Find where the given text appears and provide that cell's center as [X, Y] coordinate. 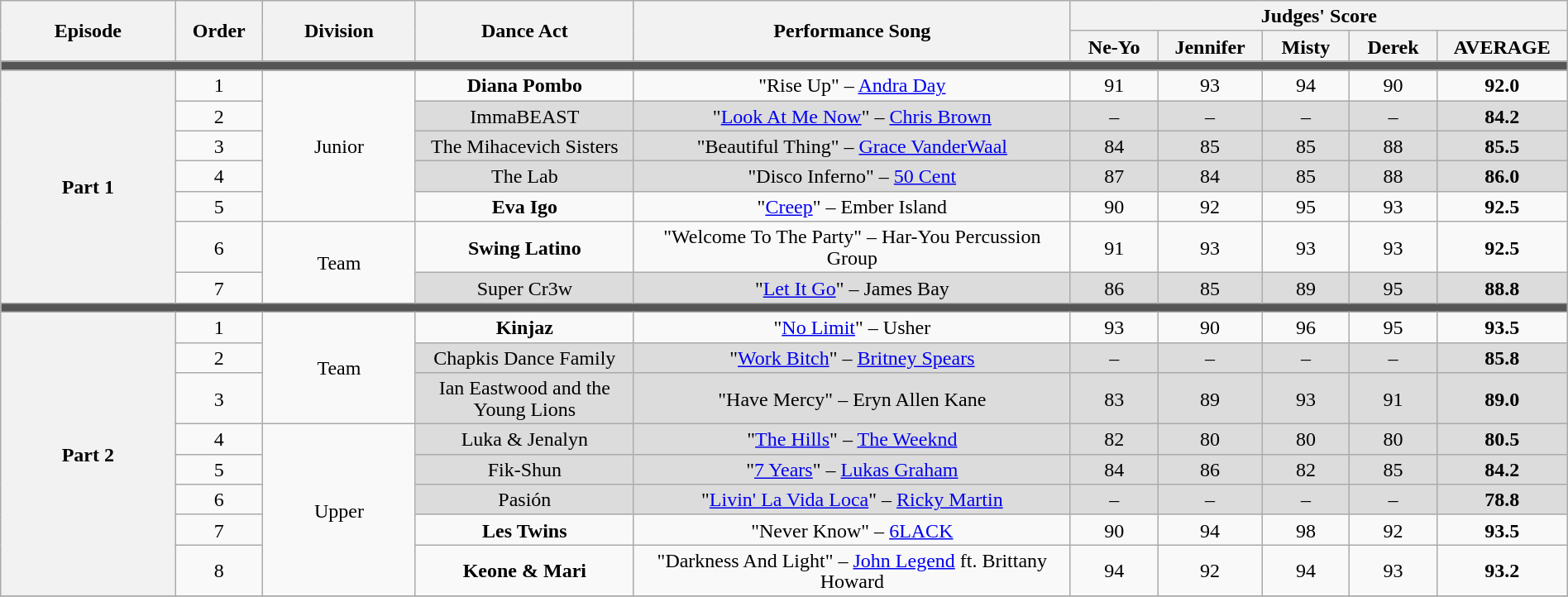
8 [219, 571]
98 [1306, 529]
Keone & Mari [524, 571]
Division [339, 31]
"The Hills" – The Weeknd [852, 440]
"Livin' La Vida Loca" – Ricky Martin [852, 499]
Part 1 [88, 187]
83 [1114, 399]
93.2 [1502, 571]
"Look At Me Now" – Chris Brown [852, 116]
Episode [88, 31]
"Rise Up" – Andra Day [852, 86]
Dance Act [524, 31]
"No Limit" – Usher [852, 327]
Kinjaz [524, 327]
92.0 [1502, 86]
Misty [1306, 46]
88.8 [1502, 288]
"Have Mercy" – Eryn Allen Kane [852, 399]
85.8 [1502, 357]
"Darkness And Light" – John Legend ft. Brittany Howard [852, 571]
96 [1306, 327]
Judges' Score [1318, 17]
"Welcome To The Party" – Har-You Percussion Group [852, 247]
Pasión [524, 499]
Diana Pombo [524, 86]
Chapkis Dance Family [524, 357]
Order [219, 31]
Swing Latino [524, 247]
Les Twins [524, 529]
Derek [1394, 46]
Super Cr3w [524, 288]
85.5 [1502, 146]
Junior [339, 146]
The Mihacevich Sisters [524, 146]
The Lab [524, 177]
"Work Bitch" – Britney Spears [852, 357]
"7 Years" – Lukas Graham [852, 470]
AVERAGE [1502, 46]
Ne-Yo [1114, 46]
ImmaBEAST [524, 116]
Performance Song [852, 31]
Part 2 [88, 454]
80.5 [1502, 440]
Luka & Jenalyn [524, 440]
Eva Igo [524, 207]
Upper [339, 510]
"Let It Go" – James Bay [852, 288]
"Beautiful Thing" – Grace VanderWaal [852, 146]
87 [1114, 177]
"Never Know" – 6LACK [852, 529]
Ian Eastwood and the Young Lions [524, 399]
86.0 [1502, 177]
Jennifer [1210, 46]
"Creep" – Ember Island [852, 207]
Fik-Shun [524, 470]
78.8 [1502, 499]
89.0 [1502, 399]
"Disco Inferno" – 50 Cent [852, 177]
